Output the (x, y) coordinate of the center of the cell containing the given text.  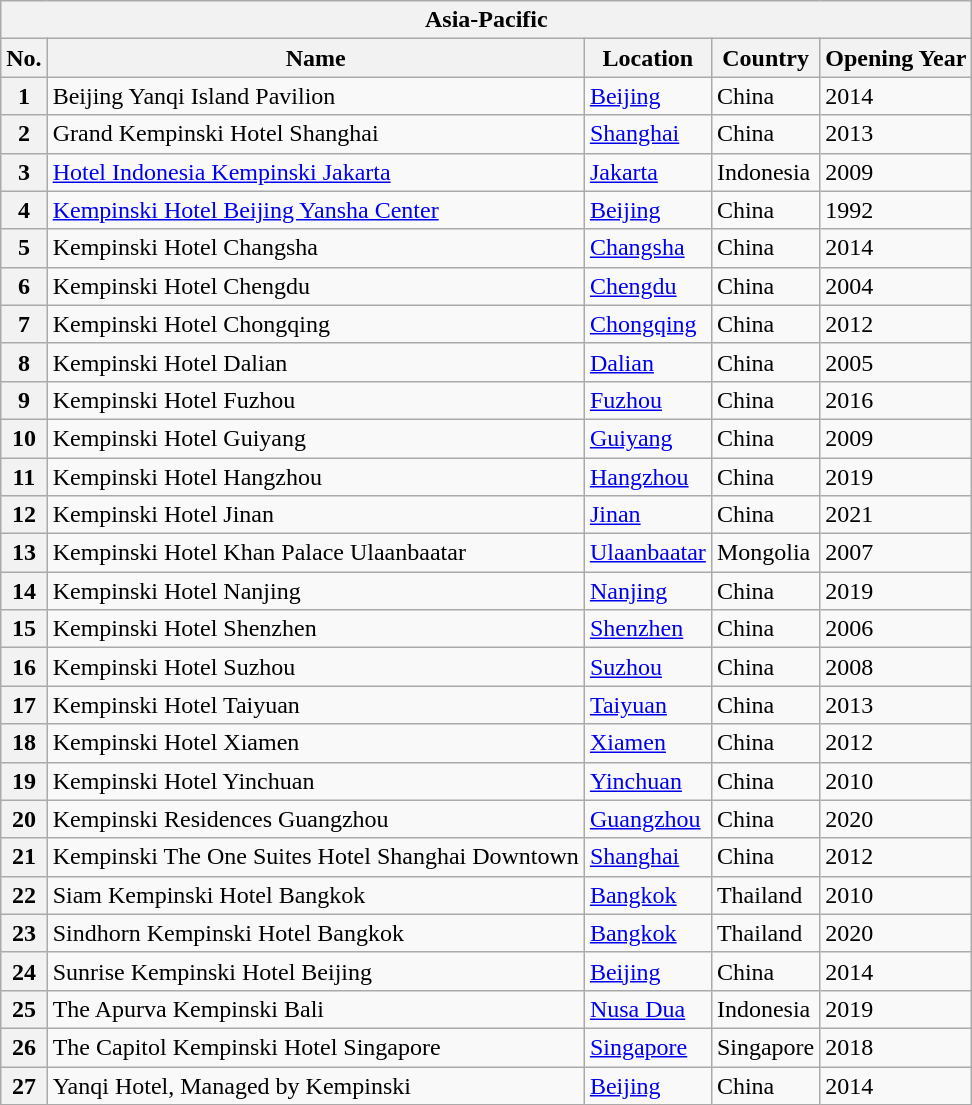
Hangzhou (648, 477)
Guiyang (648, 438)
Beijing Yanqi Island Pavilion (316, 96)
Kempinski Hotel Suzhou (316, 667)
Kempinski Hotel Hangzhou (316, 477)
16 (24, 667)
Yinchuan (648, 781)
Grand Kempinski Hotel Shanghai (316, 134)
18 (24, 743)
2007 (896, 553)
11 (24, 477)
Country (765, 58)
Chongqing (648, 324)
Opening Year (896, 58)
Kempinski Hotel Nanjing (316, 591)
Kempinski Hotel Changsha (316, 248)
4 (24, 210)
15 (24, 629)
Ulaanbaatar (648, 553)
1992 (896, 210)
Shenzhen (648, 629)
Location (648, 58)
2006 (896, 629)
26 (24, 1047)
2 (24, 134)
20 (24, 819)
6 (24, 286)
Changsha (648, 248)
12 (24, 515)
Mongolia (765, 553)
Kempinski Hotel Chongqing (316, 324)
Suzhou (648, 667)
Kempinski Hotel Jinan (316, 515)
27 (24, 1085)
The Capitol Kempinski Hotel Singapore (316, 1047)
10 (24, 438)
8 (24, 362)
17 (24, 705)
21 (24, 857)
Guangzhou (648, 819)
24 (24, 971)
Sindhorn Kempinski Hotel Bangkok (316, 933)
Nusa Dua (648, 1009)
Kempinski Hotel Dalian (316, 362)
2008 (896, 667)
22 (24, 895)
The Apurva Kempinski Bali (316, 1009)
Kempinski Hotel Khan Palace Ulaanbaatar (316, 553)
Kempinski Hotel Chengdu (316, 286)
Xiamen (648, 743)
9 (24, 400)
2016 (896, 400)
3 (24, 172)
2004 (896, 286)
Asia-Pacific (486, 20)
2005 (896, 362)
2021 (896, 515)
5 (24, 248)
Kempinski The One Suites Hotel Shanghai Downtown (316, 857)
Kempinski Hotel Beijing Yansha Center (316, 210)
13 (24, 553)
1 (24, 96)
No. (24, 58)
Kempinski Hotel Fuzhou (316, 400)
Kempinski Hotel Shenzhen (316, 629)
Kempinski Hotel Guiyang (316, 438)
Nanjing (648, 591)
Yanqi Hotel, Managed by Kempinski (316, 1085)
Jakarta (648, 172)
Kempinski Residences Guangzhou (316, 819)
Name (316, 58)
19 (24, 781)
Taiyuan (648, 705)
Dalian (648, 362)
23 (24, 933)
Jinan (648, 515)
Fuzhou (648, 400)
2018 (896, 1047)
7 (24, 324)
Kempinski Hotel Xiamen (316, 743)
14 (24, 591)
Kempinski Hotel Taiyuan (316, 705)
Sunrise Kempinski Hotel Beijing (316, 971)
25 (24, 1009)
Siam Kempinski Hotel Bangkok (316, 895)
Chengdu (648, 286)
Kempinski Hotel Yinchuan (316, 781)
Hotel Indonesia Kempinski Jakarta (316, 172)
